Find where the given text appears and provide that cell's center as [x, y] coordinate. 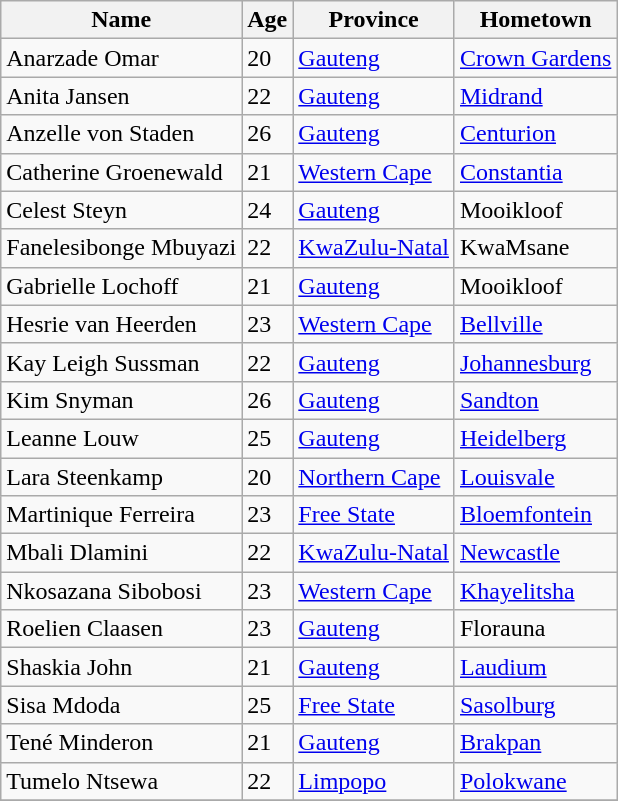
Laudium [535, 667]
Hesrie van Heerden [122, 324]
Martinique Ferreira [122, 515]
Mbali Dlamini [122, 553]
Northern Cape [374, 477]
Johannesburg [535, 362]
Brakpan [535, 743]
Lara Steenkamp [122, 477]
24 [268, 210]
Sandton [535, 400]
Polokwane [535, 781]
Anita Jansen [122, 96]
KwaMsane [535, 248]
Age [268, 20]
Heidelberg [535, 438]
Anarzade Omar [122, 58]
Leanne Louw [122, 438]
Midrand [535, 96]
Kay Leigh Sussman [122, 362]
Sasolburg [535, 705]
Kim Snyman [122, 400]
Hometown [535, 20]
Nkosazana Sibobosi [122, 591]
Limpopo [374, 781]
Khayelitsha [535, 591]
Gabrielle Lochoff [122, 286]
Constantia [535, 172]
Anzelle von Staden [122, 134]
Louisvale [535, 477]
Centurion [535, 134]
Newcastle [535, 553]
Tené Minderon [122, 743]
Province [374, 20]
Florauna [535, 629]
Tumelo Ntsewa [122, 781]
Bloemfontein [535, 515]
Celest Steyn [122, 210]
Catherine Groenewald [122, 172]
Fanelesibonge Mbuyazi [122, 248]
Crown Gardens [535, 58]
Shaskia John [122, 667]
Sisa Mdoda [122, 705]
Roelien Claasen [122, 629]
Name [122, 20]
Bellville [535, 324]
